Identify which cell holds the provided text, then report its (X, Y) central coordinate. 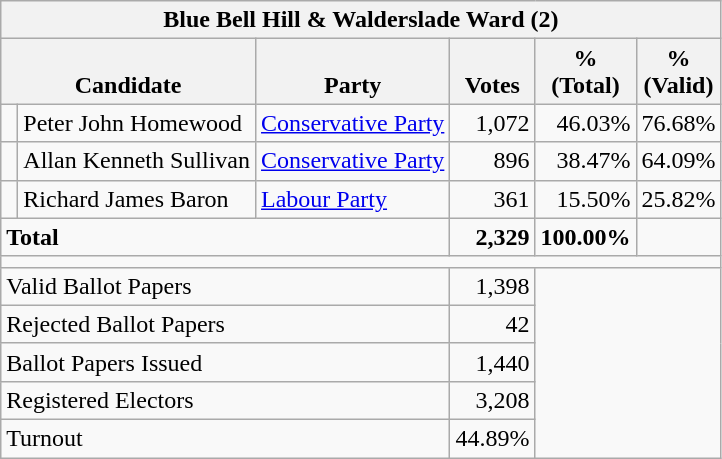
Candidate (128, 72)
Peter John Homewood (137, 123)
38.47% (586, 161)
Party (353, 72)
361 (492, 199)
896 (492, 161)
42 (492, 324)
1,398 (492, 286)
3,208 (492, 400)
44.89% (492, 438)
46.03% (586, 123)
Blue Bell Hill & Walderslade Ward (2) (361, 20)
Ballot Papers Issued (226, 362)
Rejected Ballot Papers (226, 324)
Votes (492, 72)
Richard James Baron (137, 199)
Total (226, 237)
%(Total) (586, 72)
Labour Party (353, 199)
1,440 (492, 362)
2,329 (492, 237)
25.82% (678, 199)
64.09% (678, 161)
Registered Electors (226, 400)
%(Valid) (678, 72)
Valid Ballot Papers (226, 286)
Turnout (226, 438)
1,072 (492, 123)
Allan Kenneth Sullivan (137, 161)
76.68% (678, 123)
15.50% (586, 199)
100.00% (586, 237)
